Extract the [X, Y] coordinate from the center of the cell holding the provided text.  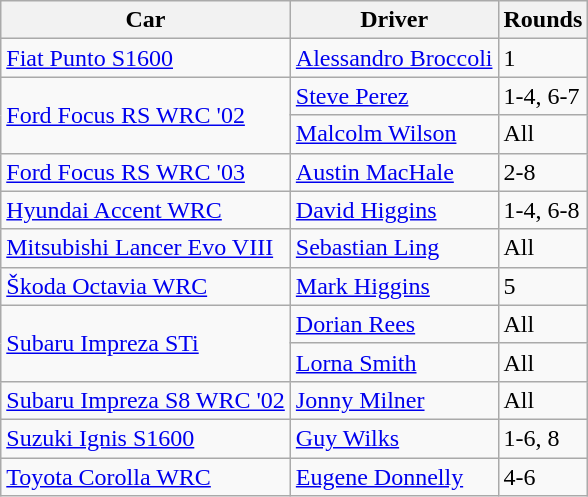
Fiat Punto S1600 [146, 58]
1 [543, 58]
Mark Higgins [394, 286]
Toyota Corolla WRC [146, 477]
David Higgins [394, 210]
Rounds [543, 20]
Alessandro Broccoli [394, 58]
Hyundai Accent WRC [146, 210]
Škoda Octavia WRC [146, 286]
Ford Focus RS WRC '03 [146, 172]
Driver [394, 20]
Malcolm Wilson [394, 134]
Ford Focus RS WRC '02 [146, 115]
Austin MacHale [394, 172]
5 [543, 286]
Subaru Impreza S8 WRC '02 [146, 400]
1-4, 6-7 [543, 96]
4-6 [543, 477]
Lorna Smith [394, 362]
Jonny Milner [394, 400]
Subaru Impreza STi [146, 343]
1-6, 8 [543, 438]
1-4, 6-8 [543, 210]
Sebastian Ling [394, 248]
Suzuki Ignis S1600 [146, 438]
Steve Perez [394, 96]
Eugene Donnelly [394, 477]
2-8 [543, 172]
Guy Wilks [394, 438]
Mitsubishi Lancer Evo VIII [146, 248]
Dorian Rees [394, 324]
Car [146, 20]
